Detect which cell encompasses the target text, then output its (X, Y) center coordinate. 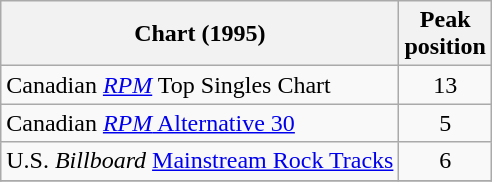
U.S. Billboard Mainstream Rock Tracks (200, 161)
6 (445, 161)
5 (445, 123)
Peakposition (445, 34)
Chart (1995) (200, 34)
Canadian RPM Top Singles Chart (200, 85)
13 (445, 85)
Canadian RPM Alternative 30 (200, 123)
